Search for the cell housing the specified text and yield its (x, y) center coordinate. 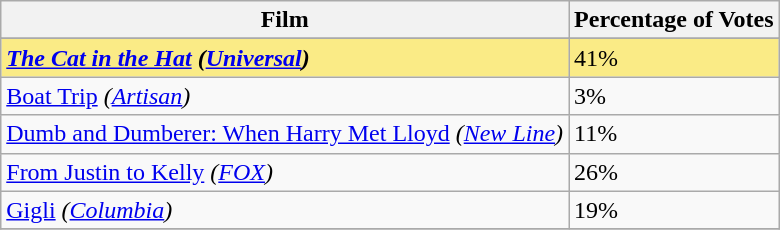
Gigli (Columbia) (285, 210)
Dumb and Dumberer: When Harry Met Lloyd (New Line) (285, 134)
From Justin to Kelly (FOX) (285, 172)
3% (674, 96)
Percentage of Votes (674, 20)
Boat Trip (Artisan) (285, 96)
11% (674, 134)
41% (674, 58)
19% (674, 210)
Film (285, 20)
The Cat in the Hat (Universal) (285, 58)
26% (674, 172)
